Determine the [X, Y] coordinate at the center of the cell enclosing the given text.  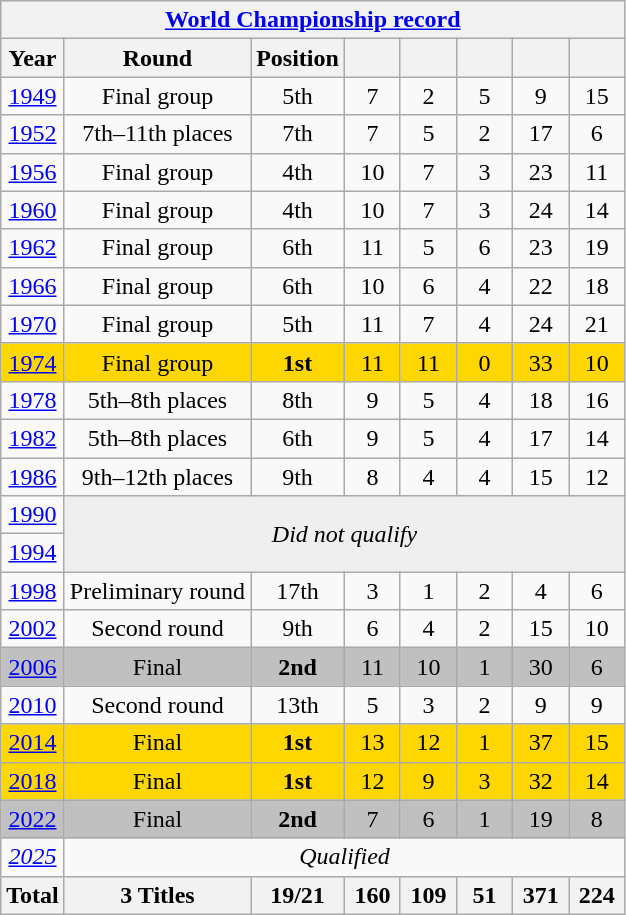
Qualified [344, 857]
Total [33, 895]
21 [597, 324]
Year [33, 58]
Did not qualify [344, 534]
16 [597, 400]
1966 [33, 286]
2014 [33, 743]
1982 [33, 438]
1986 [33, 477]
3 Titles [157, 895]
2022 [33, 819]
1994 [33, 553]
371 [541, 895]
1952 [33, 134]
37 [541, 743]
2010 [33, 705]
1974 [33, 362]
1962 [33, 248]
109 [428, 895]
Round [157, 58]
1990 [33, 515]
224 [597, 895]
World Championship record [313, 20]
2025 [33, 857]
33 [541, 362]
51 [485, 895]
7th [298, 134]
30 [541, 667]
13th [298, 705]
7th–11th places [157, 134]
2018 [33, 781]
8th [298, 400]
Preliminary round [157, 591]
2002 [33, 629]
13 [372, 743]
1970 [33, 324]
0 [485, 362]
1998 [33, 591]
2006 [33, 667]
22 [541, 286]
32 [541, 781]
1956 [33, 172]
1949 [33, 96]
1978 [33, 400]
17th [298, 591]
1960 [33, 210]
19/21 [298, 895]
9th–12th places [157, 477]
Position [298, 58]
160 [372, 895]
